Determine the [x, y] coordinate at the center of the cell enclosing the given text.  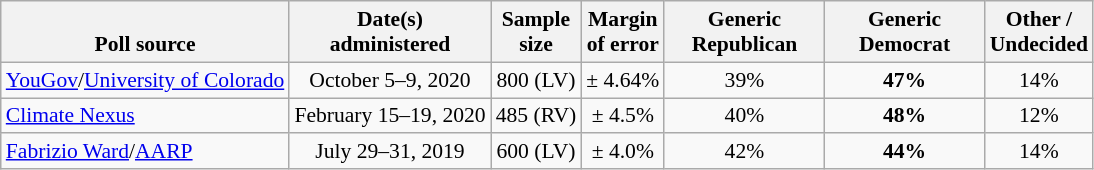
Climate Nexus [146, 116]
Samplesize [536, 32]
Date(s)administered [390, 32]
Fabrizio Ward/AARP [146, 152]
485 (RV) [536, 116]
YouGov/University of Colorado [146, 80]
600 (LV) [536, 152]
39% [744, 80]
± 4.64% [622, 80]
GenericDemocrat [904, 32]
October 5–9, 2020 [390, 80]
February 15–19, 2020 [390, 116]
Poll source [146, 32]
July 29–31, 2019 [390, 152]
40% [744, 116]
48% [904, 116]
± 4.0% [622, 152]
Other /Undecided [1039, 32]
42% [744, 152]
12% [1039, 116]
44% [904, 152]
GenericRepublican [744, 32]
± 4.5% [622, 116]
47% [904, 80]
Marginof error [622, 32]
800 (LV) [536, 80]
